Output the [X, Y] coordinate of the center of the cell containing the given text.  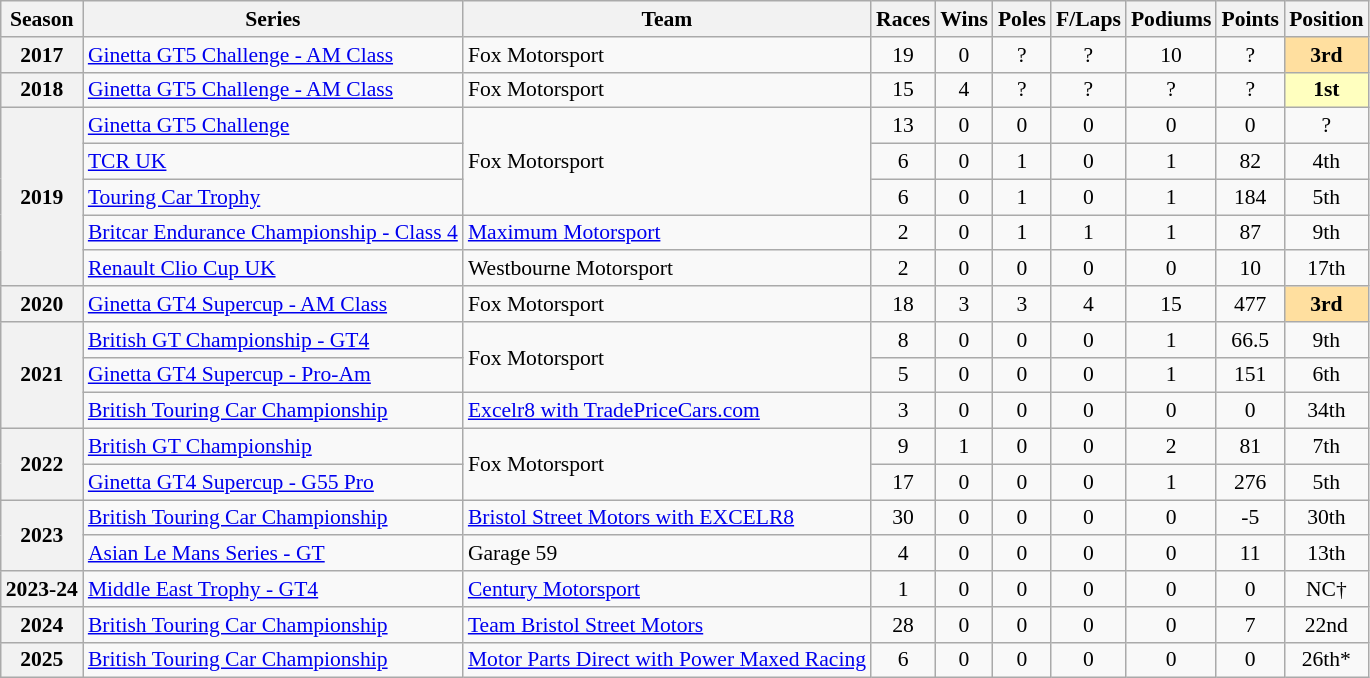
-5 [1250, 518]
17th [1326, 269]
2017 [42, 55]
Ginetta GT5 Challenge [273, 126]
22nd [1326, 625]
Britcar Endurance Championship - Class 4 [273, 233]
Motor Parts Direct with Power Maxed Racing [667, 660]
F/Laps [1088, 19]
Position [1326, 19]
151 [1250, 375]
Bristol Street Motors with EXCELR8 [667, 518]
34th [1326, 411]
9 [903, 447]
Century Motorsport [667, 589]
81 [1250, 447]
Westbourne Motorsport [667, 269]
2024 [42, 625]
British GT Championship - GT4 [273, 340]
13th [1326, 554]
30th [1326, 518]
Team Bristol Street Motors [667, 625]
6th [1326, 375]
Excelr8 with TradePriceCars.com [667, 411]
26th* [1326, 660]
2021 [42, 376]
4th [1326, 162]
11 [1250, 554]
8 [903, 340]
Series [273, 19]
28 [903, 625]
2022 [42, 464]
Middle East Trophy - GT4 [273, 589]
82 [1250, 162]
184 [1250, 197]
Ginetta GT4 Supercup - Pro-Am [273, 375]
Podiums [1172, 19]
Poles [1022, 19]
30 [903, 518]
Points [1250, 19]
18 [903, 304]
Ginetta GT4 Supercup - AM Class [273, 304]
Garage 59 [667, 554]
66.5 [1250, 340]
Season [42, 19]
5 [903, 375]
2020 [42, 304]
Races [903, 19]
1st [1326, 90]
Maximum Motorsport [667, 233]
British GT Championship [273, 447]
Team [667, 19]
13 [903, 126]
TCR UK [273, 162]
NC† [1326, 589]
Ginetta GT4 Supercup - G55 Pro [273, 482]
2023 [42, 536]
Asian Le Mans Series - GT [273, 554]
7th [1326, 447]
Renault Clio Cup UK [273, 269]
7 [1250, 625]
2018 [42, 90]
2023-24 [42, 589]
2019 [42, 197]
2025 [42, 660]
Wins [964, 19]
276 [1250, 482]
17 [903, 482]
477 [1250, 304]
Touring Car Trophy [273, 197]
87 [1250, 233]
19 [903, 55]
